Search for the cell housing the specified text and yield its [x, y] center coordinate. 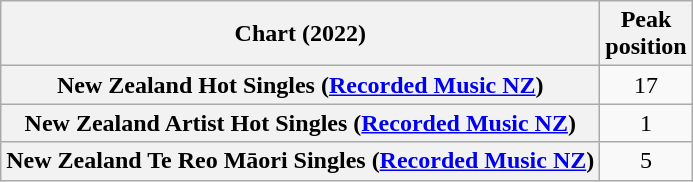
New Zealand Artist Hot Singles (Recorded Music NZ) [300, 123]
1 [646, 123]
Peakposition [646, 34]
New Zealand Te Reo Māori Singles (Recorded Music NZ) [300, 161]
5 [646, 161]
17 [646, 85]
New Zealand Hot Singles (Recorded Music NZ) [300, 85]
Chart (2022) [300, 34]
